Scan for the cell matching the given text and deliver its [X, Y] coordinate at center. 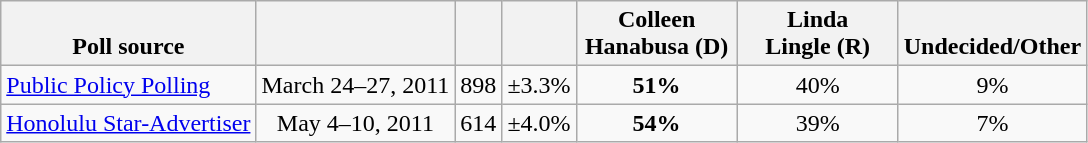
898 [478, 85]
Public Policy Polling [128, 85]
LindaLingle (R) [818, 34]
39% [818, 123]
Undecided/Other [992, 34]
40% [818, 85]
±3.3% [539, 85]
Honolulu Star-Advertiser [128, 123]
9% [992, 85]
±4.0% [539, 123]
614 [478, 123]
Poll source [128, 34]
March 24–27, 2011 [356, 85]
7% [992, 123]
May 4–10, 2011 [356, 123]
54% [656, 123]
51% [656, 85]
ColleenHanabusa (D) [656, 34]
